Provide the (X, Y) coordinate of the cell's center where the given text is located.  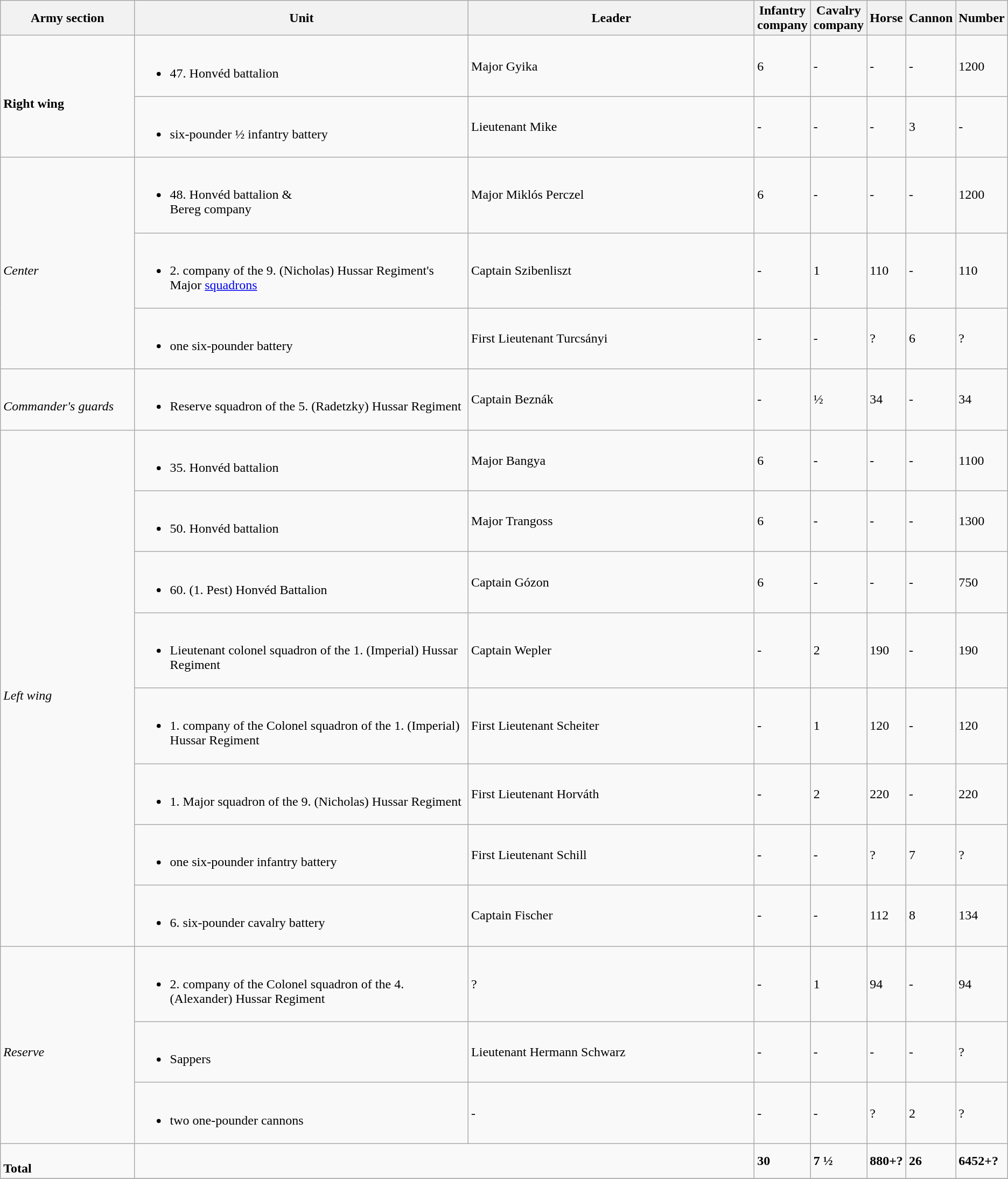
7 (930, 855)
50. Honvéd battalion (302, 521)
750 (982, 582)
Reserve (68, 1045)
1300 (982, 521)
Left wing (68, 688)
26 (930, 1161)
First Lieutenant Scheiter (612, 725)
112 (886, 916)
Leader (612, 18)
Infantry company (782, 18)
one six-pounder battery (302, 338)
1100 (982, 460)
two one-pounder cannons (302, 1113)
8 (930, 916)
First Lieutenant Turcsányi (612, 338)
6452+? (982, 1161)
one six-pounder infantry battery (302, 855)
30 (782, 1161)
Major Trangoss (612, 521)
3 (930, 127)
2. company of the Colonel squadron of the 4. (Alexander) Hussar Regiment (302, 984)
48. Honvéd battalion & Bereg company (302, 195)
Sappers (302, 1052)
First Lieutenant Horváth (612, 794)
Lieutenant Hermann Schwarz (612, 1052)
Captain Wepler (612, 650)
1. Major squadron of the 9. (Nicholas) Hussar Regiment (302, 794)
Number (982, 18)
880+? (886, 1161)
Captain Szibenliszt (612, 270)
Right wing (68, 96)
6. six-pounder cavalry battery (302, 916)
Major Gyika (612, 66)
½ (838, 400)
134 (982, 916)
Cavalry company (838, 18)
Major Bangya (612, 460)
Lieutenant colonel squadron of the 1. (Imperial) Hussar Regiment (302, 650)
Captain Beznák (612, 400)
47. Honvéd battalion (302, 66)
Commander's guards (68, 400)
Reserve squadron of the 5. (Radetzky) Hussar Regiment (302, 400)
Total (68, 1161)
First Lieutenant Schill (612, 855)
Cannon (930, 18)
2. company of the 9. (Nicholas) Hussar Regiment's Major squadrons (302, 270)
7 ½ (838, 1161)
60. (1. Pest) Honvéd Battalion (302, 582)
Center (68, 263)
Captain Fischer (612, 916)
35. Honvéd battalion (302, 460)
Captain Gózon (612, 582)
Horse (886, 18)
Unit (302, 18)
Major Miklós Perczel (612, 195)
Lieutenant Mike (612, 127)
1. company of the Colonel squadron of the 1. (Imperial) Hussar Regiment (302, 725)
six-pounder ½ infantry battery (302, 127)
Army section (68, 18)
